Find where the given text appears and provide that cell's center as [x, y] coordinate. 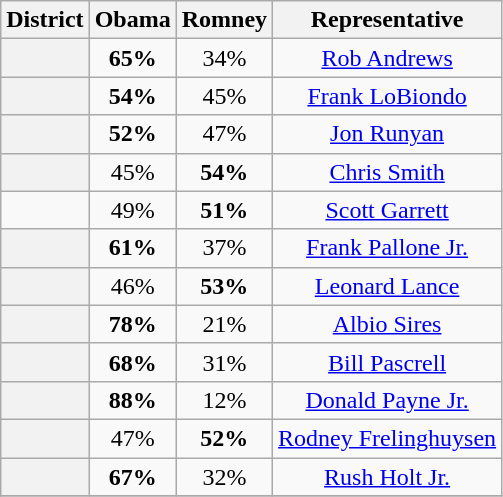
12% [224, 400]
Chris Smith [388, 172]
49% [132, 210]
Donald Payne Jr. [388, 400]
53% [224, 286]
37% [224, 248]
Bill Pascrell [388, 362]
88% [132, 400]
District [45, 20]
68% [132, 362]
31% [224, 362]
46% [132, 286]
34% [224, 58]
65% [132, 58]
61% [132, 248]
Frank LoBiondo [388, 96]
Romney [224, 20]
Scott Garrett [388, 210]
67% [132, 477]
Obama [132, 20]
Rush Holt Jr. [388, 477]
Jon Runyan [388, 134]
78% [132, 324]
Frank Pallone Jr. [388, 248]
21% [224, 324]
Representative [388, 20]
Albio Sires [388, 324]
51% [224, 210]
Rodney Frelinghuysen [388, 438]
Rob Andrews [388, 58]
32% [224, 477]
Leonard Lance [388, 286]
